Search for the cell housing the specified text and yield its (x, y) center coordinate. 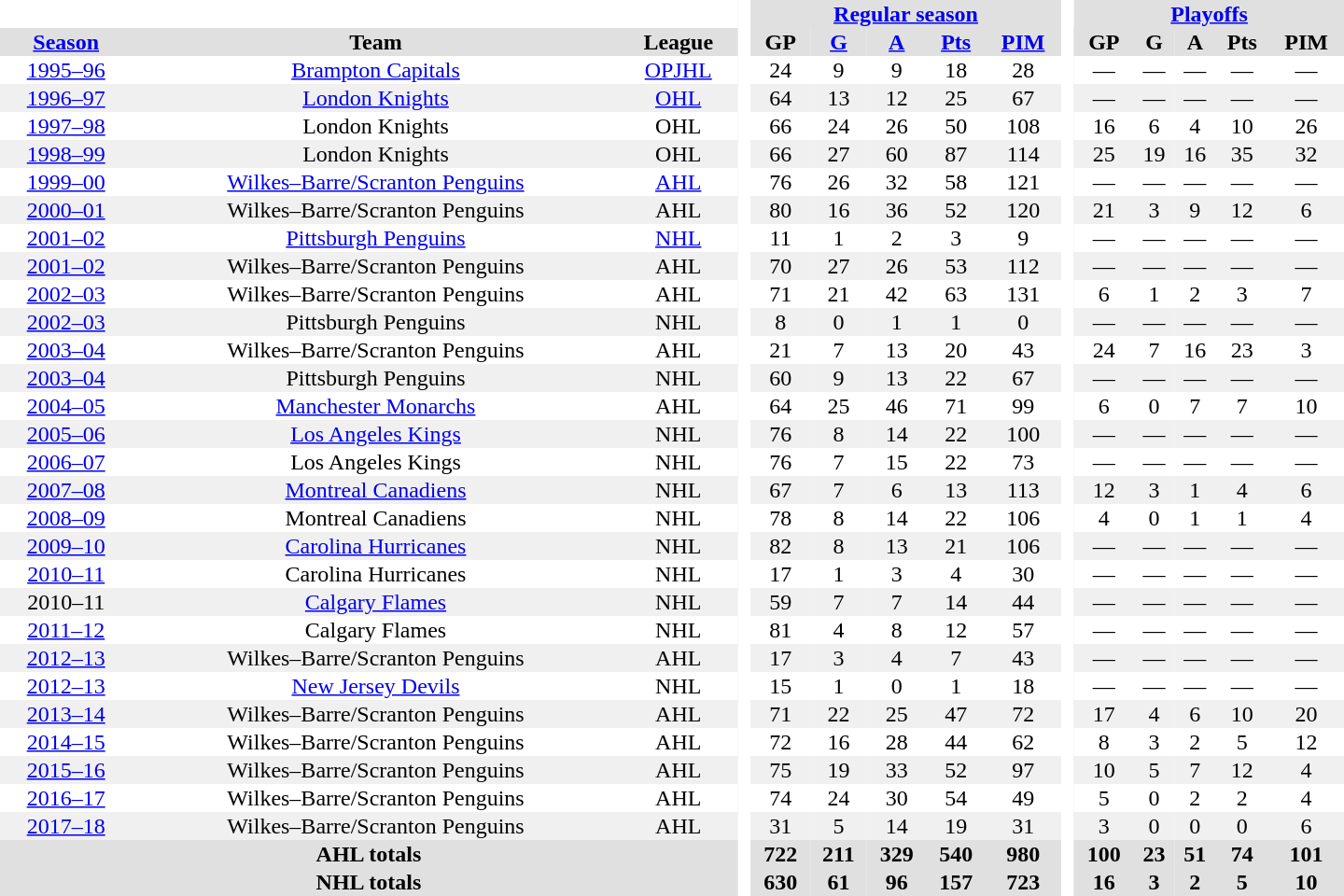
113 (1023, 490)
53 (956, 266)
2015–16 (65, 770)
2014–15 (65, 742)
630 (780, 882)
211 (838, 854)
157 (956, 882)
2017–18 (65, 826)
62 (1023, 742)
120 (1023, 210)
11 (780, 238)
NHL totals (369, 882)
2006–07 (65, 462)
Manchester Monarchs (375, 406)
2009–10 (65, 546)
2004–05 (65, 406)
70 (780, 266)
329 (896, 854)
1995–96 (65, 70)
114 (1023, 154)
722 (780, 854)
75 (780, 770)
131 (1023, 294)
47 (956, 714)
1997–98 (65, 126)
50 (956, 126)
2005–06 (65, 434)
Team (375, 42)
58 (956, 182)
59 (780, 602)
61 (838, 882)
Regular season (905, 14)
1998–99 (65, 154)
80 (780, 210)
33 (896, 770)
New Jersey Devils (375, 686)
2008–09 (65, 518)
980 (1023, 854)
97 (1023, 770)
49 (1023, 798)
Playoffs (1210, 14)
108 (1023, 126)
96 (896, 882)
36 (896, 210)
81 (780, 630)
63 (956, 294)
2007–08 (65, 490)
101 (1307, 854)
78 (780, 518)
87 (956, 154)
1996–97 (65, 98)
112 (1023, 266)
35 (1241, 154)
42 (896, 294)
46 (896, 406)
Brampton Capitals (375, 70)
2011–12 (65, 630)
1999–00 (65, 182)
2016–17 (65, 798)
57 (1023, 630)
73 (1023, 462)
League (679, 42)
OPJHL (679, 70)
121 (1023, 182)
51 (1195, 854)
99 (1023, 406)
723 (1023, 882)
Season (65, 42)
2000–01 (65, 210)
54 (956, 798)
540 (956, 854)
82 (780, 546)
AHL totals (369, 854)
2013–14 (65, 714)
